Output the (x, y) coordinate of the center of the cell containing the given text.  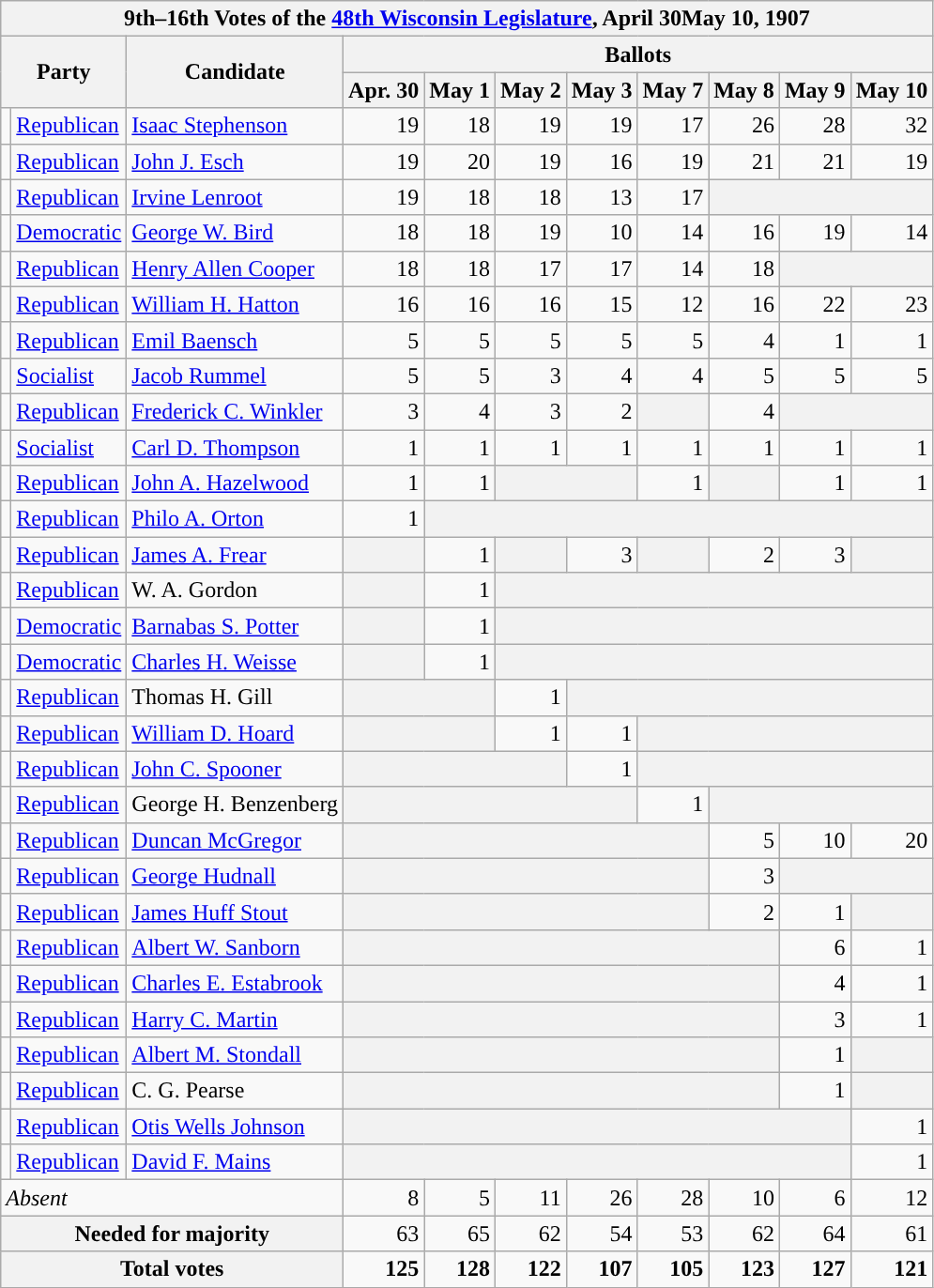
125 (384, 1269)
61 (892, 1234)
Frederick C. Winkler (235, 411)
Harry C. Martin (235, 1019)
George H. Benzenberg (235, 805)
May 7 (673, 90)
Jacob Rummel (235, 376)
32 (892, 126)
James Huff Stout (235, 912)
David F. Mains (235, 1162)
Carl D. Thompson (235, 448)
Irvine Lenroot (235, 197)
Albert M. Stondall (235, 1055)
Candidate (235, 72)
9th–16th Votes of the 48th Wisconsin Legislature, April 30May 10, 1907 (467, 19)
William D. Hoard (235, 733)
64 (815, 1234)
Philo A. Orton (235, 519)
Emil Baensch (235, 340)
127 (815, 1269)
Needed for majority (173, 1234)
65 (460, 1234)
13 (602, 197)
54 (602, 1234)
Total votes (173, 1269)
Apr. 30 (384, 90)
107 (602, 1269)
23 (892, 304)
15 (602, 304)
Barnabas S. Potter (235, 626)
May 10 (892, 90)
May 1 (460, 90)
121 (892, 1269)
May 9 (815, 90)
Thomas H. Gill (235, 698)
11 (531, 1198)
James A. Frear (235, 555)
Henry Allen Cooper (235, 268)
128 (460, 1269)
8 (384, 1198)
John A. Hazelwood (235, 483)
Party (64, 72)
Albert W. Sanborn (235, 947)
George Hudnall (235, 876)
53 (673, 1234)
May 2 (531, 90)
W. A. Gordon (235, 590)
May 3 (602, 90)
Charles E. Estabrook (235, 983)
C. G. Pearse (235, 1091)
122 (531, 1269)
Absent (173, 1198)
Ballots (638, 54)
Isaac Stephenson (235, 126)
105 (673, 1269)
22 (815, 304)
Charles H. Weisse (235, 662)
William H. Hatton (235, 304)
123 (744, 1269)
May 8 (744, 90)
John C. Spooner (235, 769)
63 (384, 1234)
George W. Bird (235, 233)
Duncan McGregor (235, 840)
John J. Esch (235, 161)
Otis Wells Johnson (235, 1127)
